For the text-containing cell, return its midpoint in (X, Y) coordinate format. 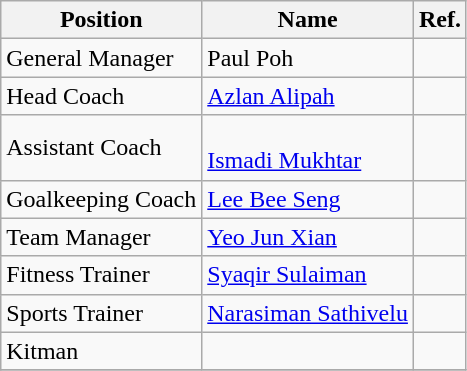
Lee Bee Seng (308, 199)
Sports Trainer (102, 313)
Azlan Alipah (308, 96)
Narasiman Sathivelu (308, 313)
Goalkeeping Coach (102, 199)
Name (308, 20)
Assistant Coach (102, 148)
Ismadi Mukhtar (308, 148)
Yeo Jun Xian (308, 237)
Fitness Trainer (102, 275)
Syaqir Sulaiman (308, 275)
Team Manager (102, 237)
Ref. (440, 20)
General Manager (102, 58)
Head Coach (102, 96)
Position (102, 20)
Paul Poh (308, 58)
Kitman (102, 351)
